Provide the [X, Y] coordinate of the cell's center where the given text is located.  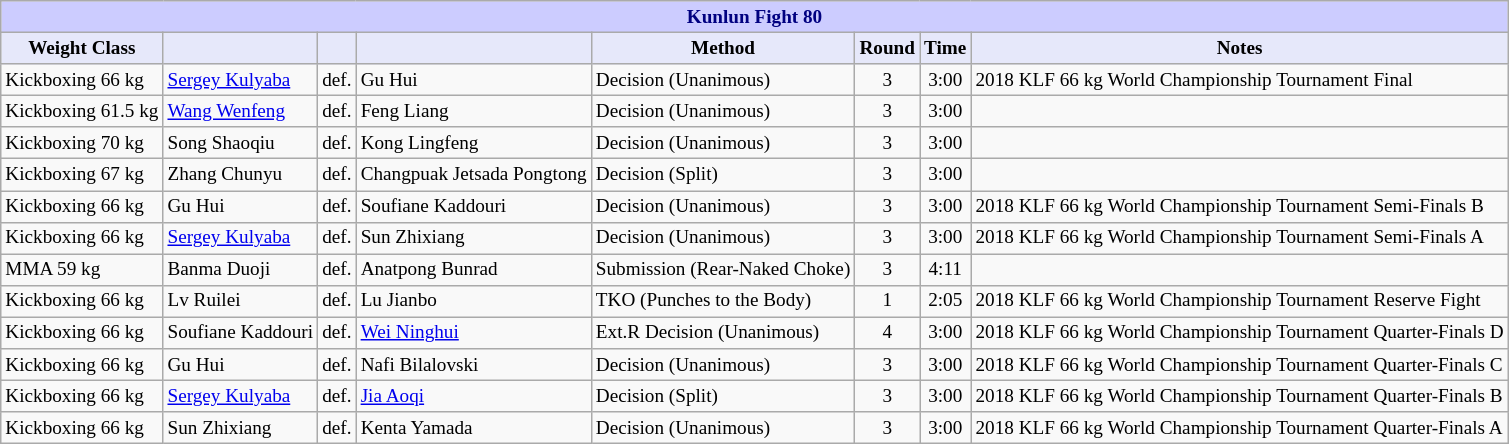
Ext.R Decision (Unanimous) [723, 333]
2018 KLF 66 kg World Championship Tournament Semi-Finals B [1240, 206]
Time [946, 48]
2:05 [946, 301]
Banma Duoji [240, 270]
4:11 [946, 270]
Notes [1240, 48]
Kickboxing 67 kg [82, 175]
Feng Liang [474, 111]
Kickboxing 61.5 kg [82, 111]
Anatpong Bunrad [474, 270]
2018 KLF 66 kg World Championship Tournament Reserve Fight [1240, 301]
2018 KLF 66 kg World Championship Tournament Quarter-Finals D [1240, 333]
2018 KLF 66 kg World Championship Tournament Final [1240, 80]
Submission (Rear-Naked Choke) [723, 270]
Wei Ninghui [474, 333]
Wang Wenfeng [240, 111]
Kenta Yamada [474, 428]
Lu Jianbo [474, 301]
2018 KLF 66 kg World Championship Tournament Semi-Finals A [1240, 238]
2018 KLF 66 kg World Championship Tournament Quarter-Finals A [1240, 428]
Method [723, 48]
Jia Aoqi [474, 396]
Changpuak Jetsada Pongtong [474, 175]
Nafi Bilalovski [474, 365]
1 [888, 301]
Kong Lingfeng [474, 143]
Zhang Chunyu [240, 175]
MMA 59 kg [82, 270]
4 [888, 333]
2018 KLF 66 kg World Championship Tournament Quarter-Finals B [1240, 396]
Round [888, 48]
2018 KLF 66 kg World Championship Tournament Quarter-Finals C [1240, 365]
Lv Ruilei [240, 301]
Kickboxing 70 kg [82, 143]
Kunlun Fight 80 [754, 17]
TKO (Punches to the Body) [723, 301]
Song Shaoqiu [240, 143]
Weight Class [82, 48]
